From the cell containing the given text, extract its center point as [x, y] coordinate. 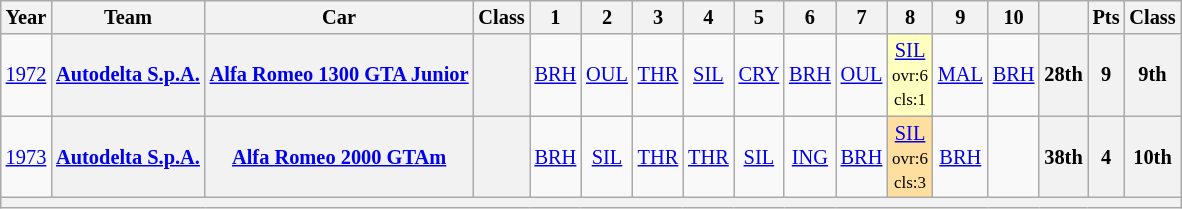
1973 [26, 157]
Alfa Romeo 2000 GTAm [340, 157]
SILovr:6cls:3 [910, 157]
MAL [960, 75]
6 [810, 17]
1972 [26, 75]
ING [810, 157]
28th [1063, 75]
3 [658, 17]
Alfa Romeo 1300 GTA Junior [340, 75]
10 [1014, 17]
Car [340, 17]
2 [607, 17]
Year [26, 17]
5 [759, 17]
Pts [1106, 17]
10th [1152, 157]
8 [910, 17]
9th [1152, 75]
1 [556, 17]
Team [128, 17]
7 [862, 17]
CRY [759, 75]
38th [1063, 157]
SILovr:6cls:1 [910, 75]
